Capture the cell that displays the provided text and extract its (x, y) central coordinate. 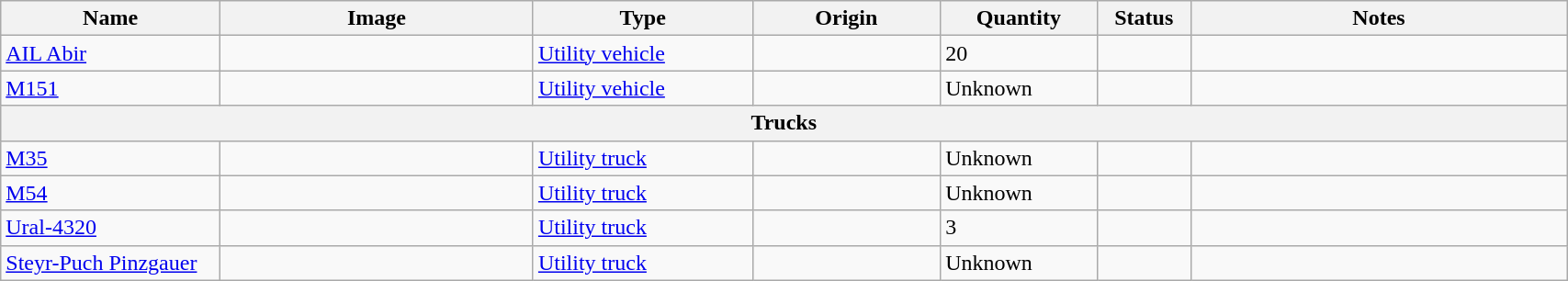
Steyr-Puch Pinzgauer (110, 263)
M151 (110, 88)
Trucks (784, 123)
Origin (847, 18)
Status (1144, 18)
Ural-4320 (110, 228)
3 (1019, 228)
AIL Abir (110, 53)
Name (110, 18)
Quantity (1019, 18)
M54 (110, 193)
M35 (110, 158)
Type (643, 18)
Image (377, 18)
20 (1019, 53)
Notes (1378, 18)
